Provide the (X, Y) coordinate of the cell's center where the given text is located.  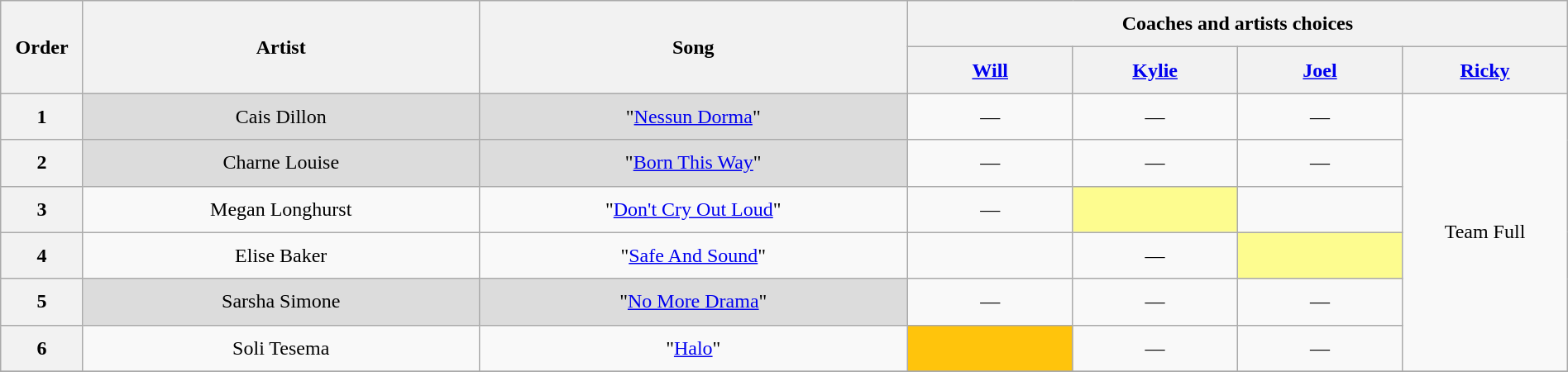
"Halo" (693, 348)
Team Full (1485, 232)
6 (42, 348)
Joel (1320, 70)
"No More Drama" (693, 302)
Artist (281, 47)
Elise Baker (281, 255)
Ricky (1485, 70)
"Don't Cry Out Loud" (693, 209)
Soli Tesema (281, 348)
Coaches and artists choices (1238, 24)
1 (42, 117)
"Born This Way" (693, 163)
5 (42, 302)
Cais Dillon (281, 117)
"Safe And Sound" (693, 255)
Sarsha Simone (281, 302)
Order (42, 47)
Megan Longhurst (281, 209)
"Nessun Dorma" (693, 117)
2 (42, 163)
3 (42, 209)
Kylie (1154, 70)
Charne Louise (281, 163)
Song (693, 47)
Will (991, 70)
4 (42, 255)
